Output the (X, Y) coordinate of the center of the cell containing the given text.  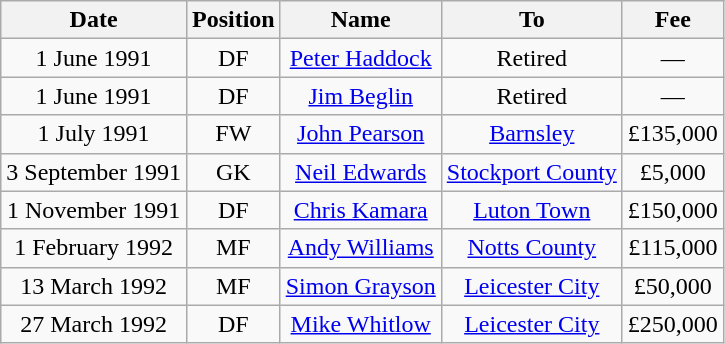
Neil Edwards (360, 172)
GK (233, 172)
Position (233, 20)
Name (360, 20)
Peter Haddock (360, 58)
FW (233, 134)
£250,000 (672, 324)
£150,000 (672, 210)
Jim Beglin (360, 96)
3 September 1991 (94, 172)
1 November 1991 (94, 210)
To (532, 20)
John Pearson (360, 134)
Simon Grayson (360, 286)
£50,000 (672, 286)
£5,000 (672, 172)
27 March 1992 (94, 324)
Notts County (532, 248)
Stockport County (532, 172)
Fee (672, 20)
Mike Whitlow (360, 324)
1 February 1992 (94, 248)
13 March 1992 (94, 286)
Andy Williams (360, 248)
1 July 1991 (94, 134)
£135,000 (672, 134)
Date (94, 20)
Barnsley (532, 134)
Luton Town (532, 210)
£115,000 (672, 248)
Chris Kamara (360, 210)
